Provide the (X, Y) coordinate of the cell's center where the given text is located.  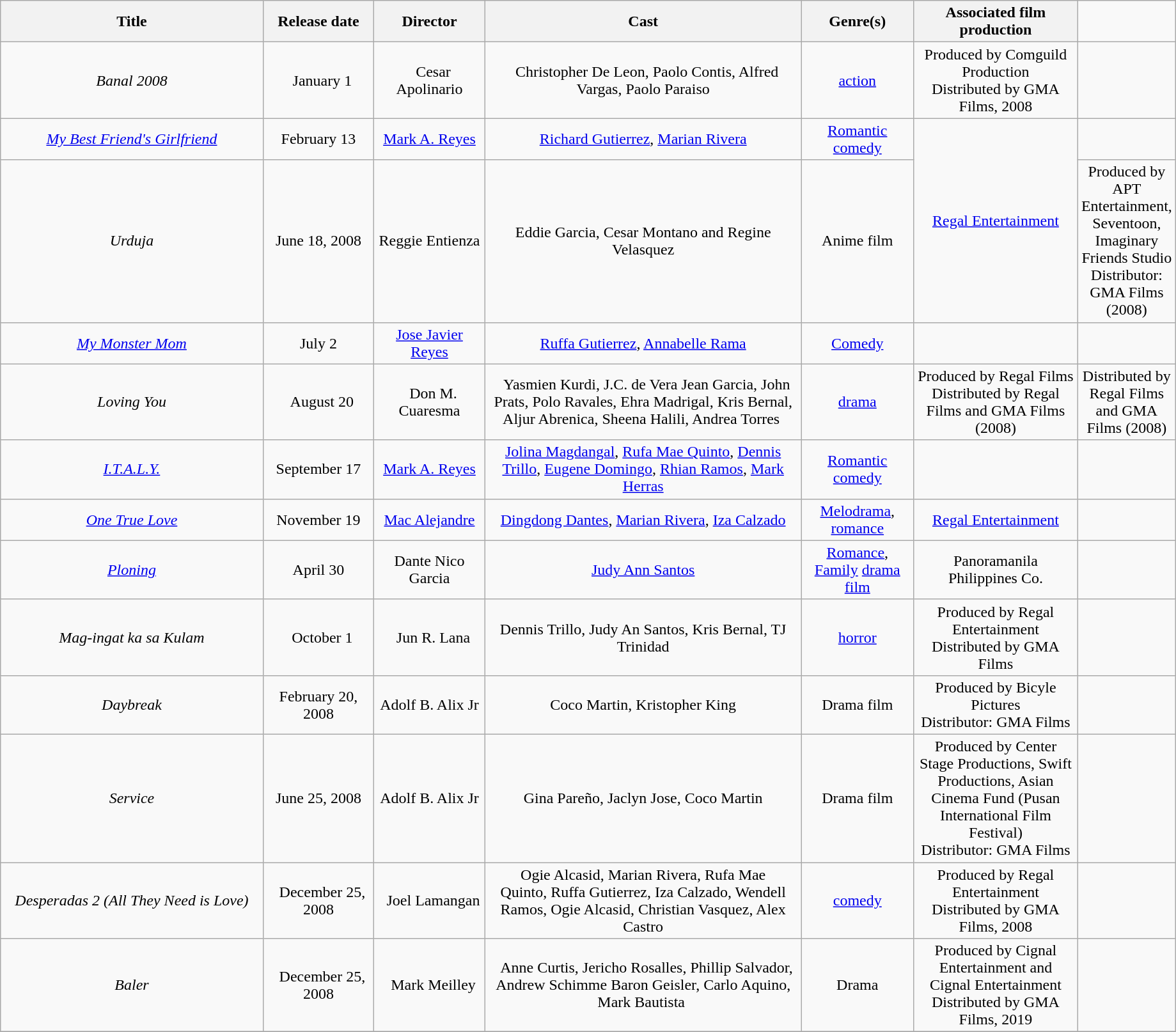
comedy (858, 900)
Judy Ann Santos (643, 570)
Reggie Entienza (430, 241)
Associated film production (996, 22)
Dante Nico Garcia (430, 570)
Cesar Apolinario (430, 81)
Joel Lamangan (430, 900)
February 20, 2008 (318, 705)
Eddie Garcia, Cesar Montano and Regine Velasquez (643, 241)
Daybreak (132, 705)
Release date (318, 22)
Christopher De Leon, Paolo Contis, Alfred Vargas, Paolo Paraiso (643, 81)
Cast (643, 22)
Jun R. Lana (430, 637)
Panoramanila Philippines Co. (996, 570)
Melodrama, romance (858, 519)
July 2 (318, 343)
Baler (132, 985)
Director (430, 22)
I.T.A.L.Y. (132, 469)
Produced by Regal EntertainmentDistributed by GMA Films (996, 637)
Produced by APT Entertainment, Seventoon, Imaginary Friends StudioDistributor: GMA Films (2008) (1127, 241)
My Monster Mom (132, 343)
Mac Alejandre (430, 519)
November 19 (318, 519)
horror (858, 637)
June 25, 2008 (318, 798)
Don M. Cuaresma (430, 402)
Produced by Regal FilmsDistributed by Regal Films and GMA Films (2008) (996, 402)
Title (132, 22)
Service (132, 798)
Dennis Trillo, Judy An Santos, Kris Bernal, TJ Trinidad (643, 637)
Coco Martin, Kristopher King (643, 705)
Yasmien Kurdi, J.C. de Vera Jean Garcia, John Prats, Polo Ravales, Ehra Madrigal, Kris Bernal, Aljur Abrenica, Sheena Halili, Andrea Torres (643, 402)
Anne Curtis, Jericho Rosalles, Phillip Salvador, Andrew Schimme Baron Geisler, Carlo Aquino, Mark Bautista (643, 985)
Jolina Magdangal, Rufa Mae Quinto, Dennis Trillo, Eugene Domingo, Rhian Ramos, Mark Herras (643, 469)
Genre(s) (858, 22)
Produced by Bicyle PicturesDistributor: GMA Films (996, 705)
April 30 (318, 570)
August 20 (318, 402)
Desperadas 2 (All They Need is Love) (132, 900)
Ruffa Gutierrez, Annabelle Rama (643, 343)
My Best Friend's Girlfriend (132, 139)
Mag-ingat ka sa Kulam (132, 637)
One True Love (132, 519)
Banal 2008 (132, 81)
June 18, 2008 (318, 241)
Ogie Alcasid, Marian Rivera, Rufa Mae Quinto, Ruffa Gutierrez, Iza Calzado, Wendell Ramos, Ogie Alcasid, Christian Vasquez, Alex Castro (643, 900)
Urduja (132, 241)
February 13 (318, 139)
Drama (858, 985)
drama (858, 402)
Gina Pareño, Jaclyn Jose, Coco Martin (643, 798)
action (858, 81)
Distributed by Regal Films and GMA Films (2008) (1127, 402)
Dingdong Dantes, Marian Rivera, Iza Calzado (643, 519)
October 1 (318, 637)
Loving You (132, 402)
January 1 (318, 81)
Romance, Family drama film (858, 570)
Jose Javier Reyes (430, 343)
Ploning (132, 570)
Anime film (858, 241)
Mark Meilley (430, 985)
Produced by Regal EntertainmentDistributed by GMA Films, 2008 (996, 900)
Produced by Center Stage Productions, Swift Productions, Asian Cinema Fund (Pusan International Film Festival)Distributor: GMA Films (996, 798)
Produced by Comguild ProductionDistributed by GMA Films, 2008 (996, 81)
Comedy (858, 343)
September 17 (318, 469)
Produced by Cignal Entertainment and Cignal EntertainmentDistributed by GMA Films, 2019 (996, 985)
Richard Gutierrez, Marian Rivera (643, 139)
